Scan for the cell matching the given text and deliver its (X, Y) coordinate at center. 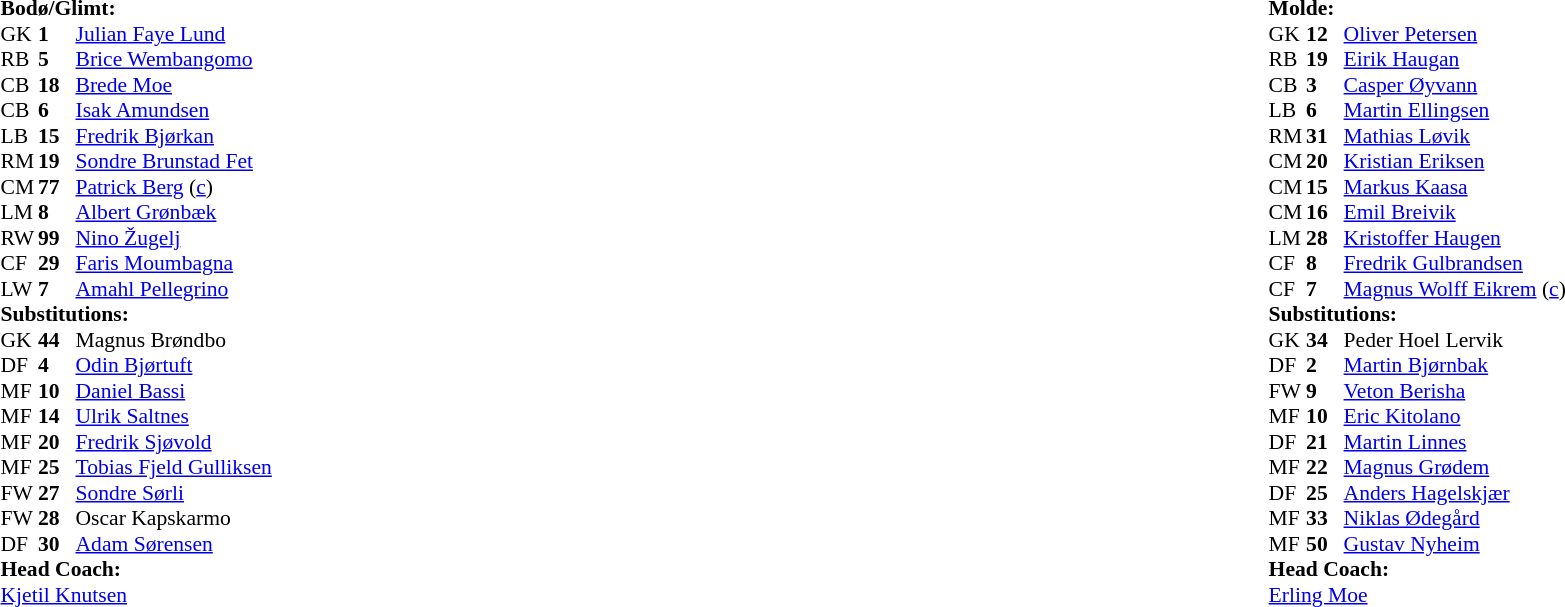
2 (1325, 365)
12 (1325, 34)
Odin Bjørtuft (174, 365)
Sondre Brunstad Fet (174, 161)
Isak Amundsen (174, 111)
Faris Moumbagna (174, 263)
44 (57, 340)
50 (1325, 544)
1 (57, 34)
Albert Grønbæk (174, 213)
Sondre Sørli (174, 493)
31 (1325, 136)
Daniel Bassi (174, 391)
30 (57, 544)
Julian Faye Lund (174, 34)
21 (1325, 442)
Fredrik Bjørkan (174, 136)
Oscar Kapskarmo (174, 519)
27 (57, 493)
Brice Wembangomo (174, 59)
Adam Sørensen (174, 544)
LW (19, 289)
Ulrik Saltnes (174, 417)
99 (57, 238)
Amahl Pellegrino (174, 289)
RW (19, 238)
5 (57, 59)
Fredrik Sjøvold (174, 442)
4 (57, 365)
Brede Moe (174, 85)
14 (57, 417)
Patrick Berg (c) (174, 187)
3 (1325, 85)
Tobias Fjeld Gulliksen (174, 467)
Head Coach: (136, 569)
29 (57, 263)
22 (1325, 467)
Nino Žugelj (174, 238)
18 (57, 85)
9 (1325, 391)
Magnus Brøndbo (174, 340)
34 (1325, 340)
Substitutions: (136, 315)
16 (1325, 213)
33 (1325, 519)
77 (57, 187)
